Locate the cell with the specified text and output its (x, y) center coordinate. 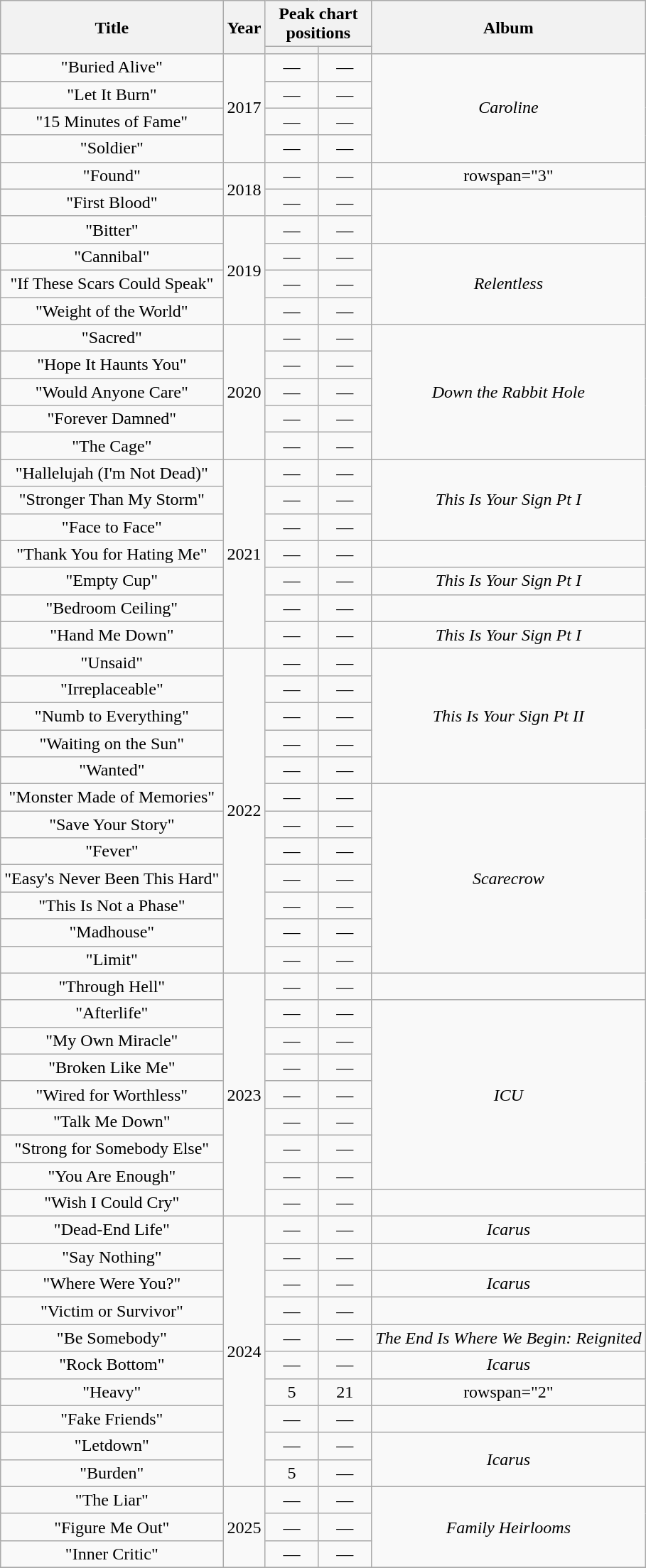
"Victim or Survivor" (112, 1311)
rowspan="2" (509, 1392)
"Limit" (112, 959)
2023 (244, 1095)
2018 (244, 189)
21 (345, 1392)
"Hand Me Down" (112, 635)
"My Own Miracle" (112, 1040)
"Wanted" (112, 771)
ICU (509, 1094)
2017 (244, 108)
"Heavy" (112, 1392)
"Thank You for Hating Me" (112, 554)
2024 (244, 1352)
"Numb to Everything" (112, 716)
"Unsaid" (112, 662)
Title (112, 27)
2022 (244, 811)
"Irreplaceable" (112, 689)
2020 (244, 392)
"If These Scars Could Speak" (112, 283)
2025 (244, 1527)
"Where Were You?" (112, 1284)
"The Liar" (112, 1500)
"Wired for Worthless" (112, 1094)
"Inner Critic" (112, 1554)
"Face to Face" (112, 527)
"Buried Alive" (112, 67)
Caroline (509, 108)
"Weight of the World" (112, 310)
Family Heirlooms (509, 1527)
"Save Your Story" (112, 824)
"Empty Cup" (112, 581)
"Would Anyone Care" (112, 392)
"The Cage" (112, 446)
"Strong for Somebody Else" (112, 1148)
"Afterlife" (112, 1013)
"Figure Me Out" (112, 1527)
The End Is Where We Begin: Reignited (509, 1338)
"Fever" (112, 851)
"This Is Not a Phase" (112, 905)
"Monster Made of Memories" (112, 797)
Relentless (509, 283)
"You Are Enough" (112, 1175)
"Dead-End Life" (112, 1230)
"Broken Like Me" (112, 1067)
Scarecrow (509, 878)
"Let It Burn" (112, 94)
"Forever Damned" (112, 419)
"Say Nothing" (112, 1257)
"Stronger Than My Storm" (112, 500)
"First Blood" (112, 202)
"Be Somebody" (112, 1338)
Down the Rabbit Hole (509, 392)
2021 (244, 554)
"Easy's Never Been This Hard" (112, 878)
"Bedroom Ceiling" (112, 608)
"Fake Friends" (112, 1419)
"Rock Bottom" (112, 1365)
"Through Hell" (112, 986)
"15 Minutes of Fame" (112, 121)
Year (244, 27)
"Sacred" (112, 338)
"Hallelujah (I'm Not Dead)" (112, 473)
rowspan="3" (509, 175)
Peak chart positions (318, 24)
"Wish I Could Cry" (112, 1203)
"Madhouse" (112, 932)
"Soldier" (112, 148)
"Cannibal" (112, 256)
"Letdown" (112, 1446)
"Found" (112, 175)
Album (509, 27)
2019 (244, 270)
"Burden" (112, 1473)
"Bitter" (112, 229)
"Waiting on the Sun" (112, 744)
"Hope It Haunts You" (112, 365)
"Talk Me Down" (112, 1121)
This Is Your Sign Pt II (509, 716)
